Identify which cell holds the provided text, then report its [X, Y] central coordinate. 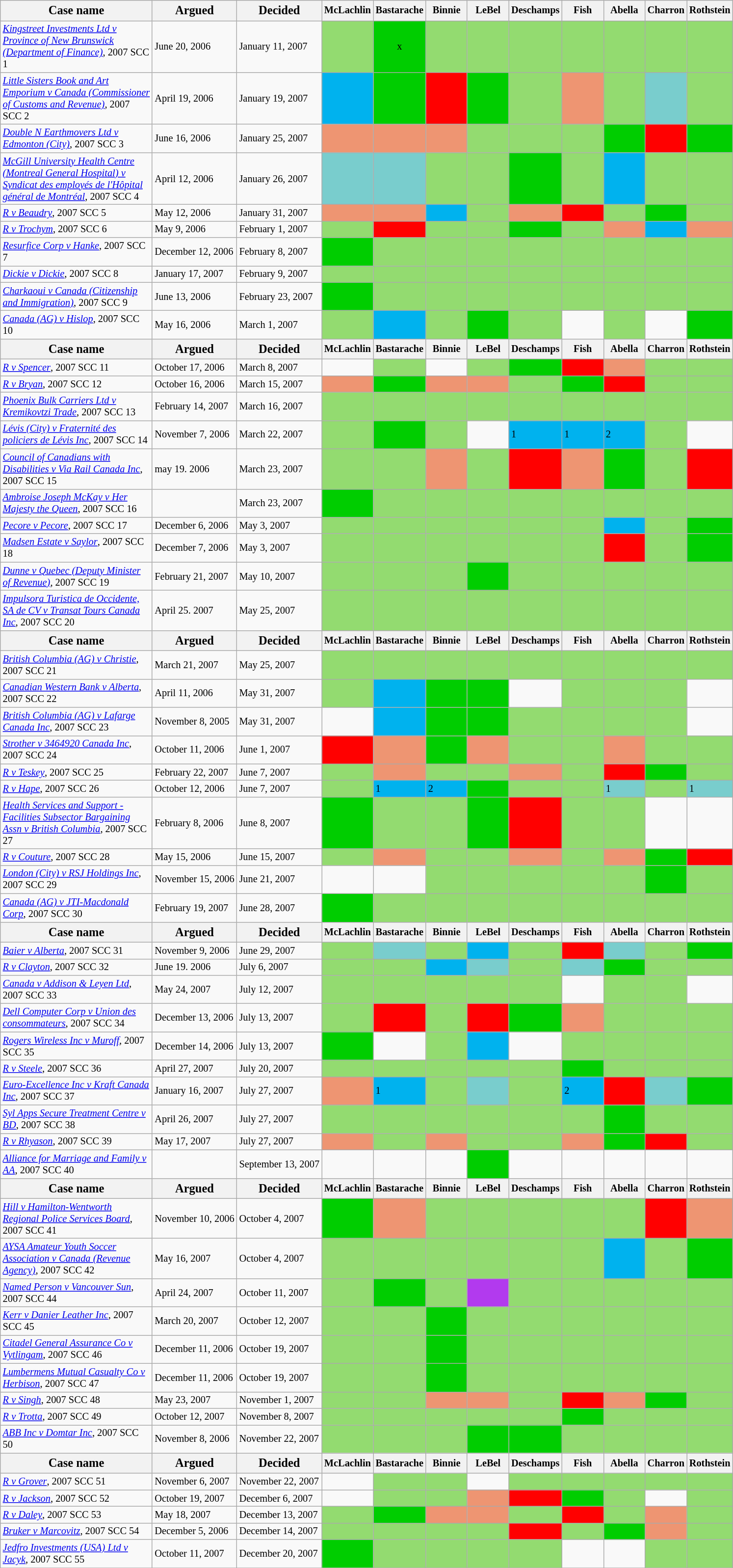
June 16, 2006 [194, 138]
November 6, 2007 [194, 1482]
February 22, 2007 [194, 772]
May 17, 2007 [194, 1141]
November 10, 2006 [194, 1218]
July 20, 2007 [280, 1068]
April 27, 2007 [194, 1068]
R v Trotta, 2007 SCC 49 [77, 1416]
Syl Apps Secure Treatment Centre v BD, 2007 SCC 38 [77, 1119]
Lévis (City) v Fraternité des policiers de Lévis Inc, 2007 SCC 14 [77, 434]
Dickie v Dickie, 2007 SCC 8 [77, 274]
May 16, 2007 [194, 1258]
November 8, 2006 [194, 1439]
May 16, 2006 [194, 324]
January 17, 2007 [194, 274]
September 13, 2007 [280, 1164]
R v Bryan, 2007 SCC 12 [77, 384]
December 20, 2007 [280, 1554]
R v Beaudry, 2007 SCC 5 [77, 213]
May 18, 2007 [194, 1514]
British Columbia (AG) v Lafarge Canada Inc, 2007 SCC 23 [77, 722]
February 23, 2007 [280, 297]
March 1, 2007 [280, 324]
Resurfice Corp v Hanke, 2007 SCC 7 [77, 252]
Double N Earthmovers Ltd v Edmonton (City), 2007 SCC 3 [77, 138]
October 11, 2006 [194, 750]
June 20, 2006 [194, 47]
May 15, 2006 [194, 857]
Impulsora Turistica de Occidente, SA de CV v Transat Tours Canada Inc, 2007 SCC 20 [77, 610]
April 19, 2006 [194, 98]
Canada v Addison & Leyen Ltd, 2007 SCC 33 [77, 989]
R v Rhyason, 2007 SCC 39 [77, 1141]
December 14, 2007 [280, 1531]
Canadian Western Bank v Alberta, 2007 SCC 22 [77, 693]
November 15, 2006 [194, 879]
Health Services and Support - Facilities Subsector Bargaining Assn v British Columbia, 2007 SCC 27 [77, 823]
Pecore v Pecore, 2007 SCC 17 [77, 525]
November 8, 2005 [194, 722]
March 20, 2007 [194, 1321]
June 1, 2007 [280, 750]
March 15, 2007 [280, 384]
R v Clayton, 2007 SCC 32 [77, 967]
April 11, 2006 [194, 693]
March 8, 2007 [280, 367]
October 12, 2006 [194, 789]
April 12, 2006 [194, 179]
R v Spencer, 2007 SCC 11 [77, 367]
February 9, 2007 [280, 274]
December 14, 2006 [194, 1046]
June 8, 2007 [280, 823]
R v Couture, 2007 SCC 28 [77, 857]
Phoenix Bulk Carriers Ltd v Kremikovtzi Trade, 2007 SCC 13 [77, 406]
Kingstreet Investments Ltd v Province of New Brunswick (Department of Finance), 2007 SCC 1 [77, 47]
February 8, 2007 [280, 252]
December 7, 2006 [194, 548]
December 6, 2007 [280, 1498]
Kerr v Danier Leather Inc, 2007 SCC 45 [77, 1321]
June 15, 2007 [280, 857]
R v Jackson, 2007 SCC 52 [77, 1498]
February 1, 2007 [280, 229]
May 12, 2006 [194, 213]
June 13, 2006 [194, 297]
January 31, 2007 [280, 213]
June 19. 2006 [194, 967]
May 23, 2007 [194, 1400]
April 25. 2007 [194, 610]
March 21, 2007 [194, 665]
Ambroise Joseph McKay v Her Majesty the Queen, 2007 SCC 16 [77, 503]
Dell Computer Corp v Union des consommateurs, 2007 SCC 34 [77, 1018]
December 5, 2006 [194, 1531]
Canada (AG) v JTI-Macdonald Corp, 2007 SCC 30 [77, 908]
May 10, 2007 [280, 576]
February 21, 2007 [194, 576]
July 12, 2007 [280, 989]
November 7, 2006 [194, 434]
January 11, 2007 [280, 47]
June 28, 2007 [280, 908]
November 1, 2007 [280, 1400]
March 22, 2007 [280, 434]
December 12, 2006 [194, 252]
R v Singh, 2007 SCC 48 [77, 1400]
AYSA Amateur Youth Soccer Association v Canada (Revenue Agency), 2007 SCC 42 [77, 1258]
January 25, 2007 [280, 138]
R v Grover, 2007 SCC 51 [77, 1482]
May 24, 2007 [194, 989]
April 24, 2007 [194, 1293]
Madsen Estate v Saylor, 2007 SCC 18 [77, 548]
June 21, 2007 [280, 879]
Charkaoui v Canada (Citizenship and Immigration), 2007 SCC 9 [77, 297]
December 6, 2006 [194, 525]
R v Steele, 2007 SCC 36 [77, 1068]
January 16, 2007 [194, 1091]
Euro-Excellence Inc v Kraft Canada Inc, 2007 SCC 37 [77, 1091]
January 19, 2007 [280, 98]
February 14, 2007 [194, 406]
February 8, 2006 [194, 823]
R v Teskey, 2007 SCC 25 [77, 772]
Alliance for Marriage and Family v AA, 2007 SCC 40 [77, 1164]
Hill v Hamilton-Wentworth Regional Police Services Board, 2007 SCC 41 [77, 1218]
may 19. 2006 [194, 469]
January 26, 2007 [280, 179]
Lumbermens Mutual Casualty Co v Herbison, 2007 SCC 47 [77, 1378]
October 16, 2006 [194, 384]
June 29, 2007 [280, 950]
July 6, 2007 [280, 967]
McGill University Health Centre (Montreal General Hospital) v Syndicat des employés de l'Hôpital général de Montréal, 2007 SCC 4 [77, 179]
Baier v Alberta, 2007 SCC 31 [77, 950]
Jedfro Investments (USA) Ltd v Jacyk, 2007 SCC 55 [77, 1554]
February 19, 2007 [194, 908]
London (City) v RSJ Holdings Inc, 2007 SCC 29 [77, 879]
April 26, 2007 [194, 1119]
March 16, 2007 [280, 406]
Canada (AG) v Hislop, 2007 SCC 10 [77, 324]
x [399, 47]
Bruker v Marcovitz, 2007 SCC 54 [77, 1531]
Citadel General Assurance Co v Vytlingam, 2007 SCC 46 [77, 1349]
November 8, 2007 [280, 1416]
December 13, 2006 [194, 1018]
Little Sisters Book and Art Emporium v Canada (Commissioner of Customs and Revenue), 2007 SCC 2 [77, 98]
ABB Inc v Domtar Inc, 2007 SCC 50 [77, 1439]
Dunne v Quebec (Deputy Minister of Revenue), 2007 SCC 19 [77, 576]
Rogers Wireless Inc v Muroff, 2007 SCC 35 [77, 1046]
Council of Canadians with Disabilities v Via Rail Canada Inc, 2007 SCC 15 [77, 469]
R v Daley, 2007 SCC 53 [77, 1514]
November 9, 2006 [194, 950]
R v Hape, 2007 SCC 26 [77, 789]
R v Trochym, 2007 SCC 6 [77, 229]
Strother v 3464920 Canada Inc, 2007 SCC 24 [77, 750]
May 9, 2006 [194, 229]
October 17, 2006 [194, 367]
British Columbia (AG) v Christie, 2007 SCC 21 [77, 665]
December 13, 2007 [280, 1514]
Named Person v Vancouver Sun, 2007 SCC 44 [77, 1293]
